For the text-containing cell, return its midpoint in [X, Y] coordinate format. 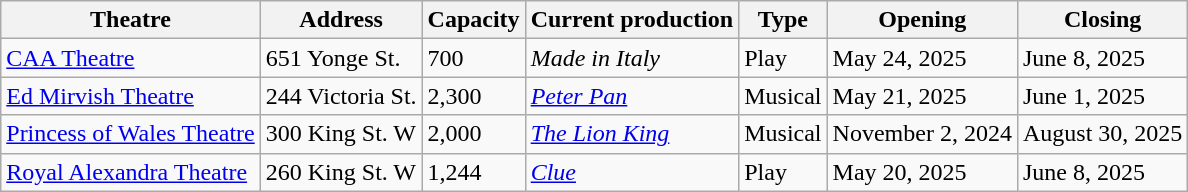
Royal Alexandra Theatre [131, 172]
Current production [632, 20]
August 30, 2025 [1102, 134]
November 2, 2024 [922, 134]
Theatre [131, 20]
June 1, 2025 [1102, 96]
651 Yonge St. [341, 58]
244 Victoria St. [341, 96]
Capacity [474, 20]
700 [474, 58]
May 24, 2025 [922, 58]
Ed Mirvish Theatre [131, 96]
May 21, 2025 [922, 96]
260 King St. W [341, 172]
Opening [922, 20]
Type [783, 20]
Peter Pan [632, 96]
300 King St. W [341, 134]
Made in Italy [632, 58]
Closing [1102, 20]
CAA Theatre [131, 58]
2,000 [474, 134]
Princess of Wales Theatre [131, 134]
2,300 [474, 96]
1,244 [474, 172]
Address [341, 20]
The Lion King [632, 134]
Clue [632, 172]
May 20, 2025 [922, 172]
